Return the (X, Y) coordinate for the center point of the cell that contains the specified text.  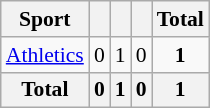
Sport (45, 19)
Athletics (45, 55)
